Return the (X, Y) coordinate for the center point of the cell that contains the specified text.  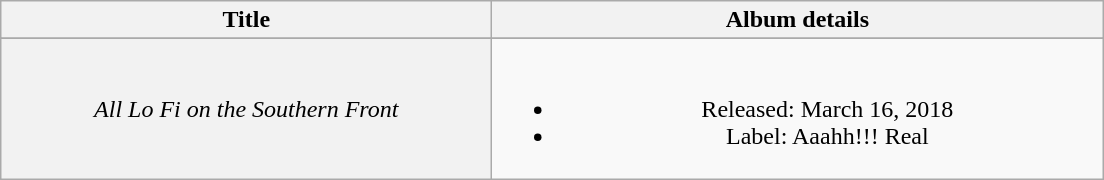
Released: March 16, 2018Label: Aaahh!!! Real (798, 109)
Title (246, 20)
Album details (798, 20)
All Lo Fi on the Southern Front (246, 109)
